Pinpoint the cell where the given text exists, returning its [X, Y] midpoint coordinate. 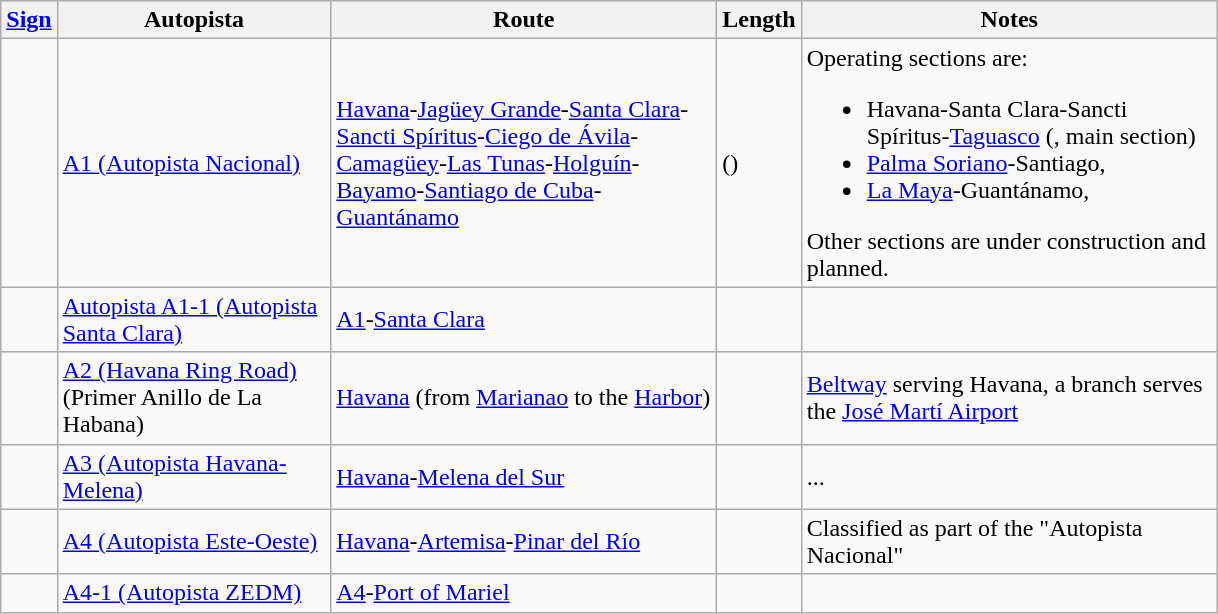
Autopista [194, 20]
Classified as part of the "Autopista Nacional" [1009, 542]
... [1009, 476]
A1-Santa Clara [524, 320]
Havana-Jagüey Grande-Santa Clara-Sancti Spíritus-Ciego de Ávila-Camagüey-Las Tunas-Holguín-Bayamo-Santiago de Cuba-Guantánamo [524, 163]
A4 (Autopista Este-Oeste) [194, 542]
Havana-Artemisa-Pinar del Río [524, 542]
() [759, 163]
Beltway serving Havana, a branch serves the José Martí Airport [1009, 398]
A1 (Autopista Nacional) [194, 163]
Havana-Melena del Sur [524, 476]
Autopista A1-1 (Autopista Santa Clara) [194, 320]
Length [759, 20]
Notes [1009, 20]
A4-1 (Autopista ZEDM) [194, 593]
A3 (Autopista Havana-Melena) [194, 476]
Route [524, 20]
Sign [29, 20]
A2 (Havana Ring Road) (Primer Anillo de La Habana) [194, 398]
Havana (from Marianao to the Harbor) [524, 398]
A4-Port of Mariel [524, 593]
